Capture the cell that displays the provided text and extract its [x, y] central coordinate. 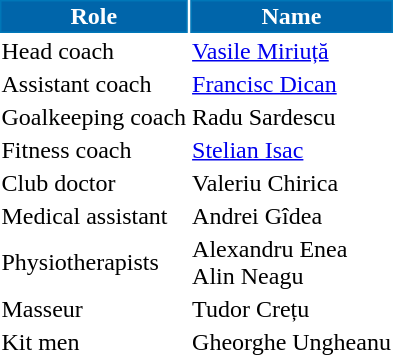
Assistant coach [94, 84]
Francisc Dican [292, 84]
Head coach [94, 51]
Physiotherapists [94, 262]
Valeriu Chirica [292, 183]
Alexandru Enea Alin Neagu [292, 262]
Masseur [94, 309]
Medical assistant [94, 216]
Andrei Gîdea [292, 216]
Stelian Isac [292, 150]
Tudor Crețu [292, 309]
Radu Sardescu [292, 117]
Club doctor [94, 183]
Fitness coach [94, 150]
Name [292, 16]
Goalkeeping coach [94, 117]
Role [94, 16]
Vasile Miriuță [292, 51]
